Determine the [x, y] coordinate at the center of the cell enclosing the given text.  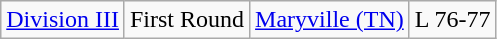
Division III [63, 20]
Maryville (TN) [330, 20]
L 76-77 [452, 20]
First Round [186, 20]
